Detect which cell encompasses the target text, then output its [X, Y] center coordinate. 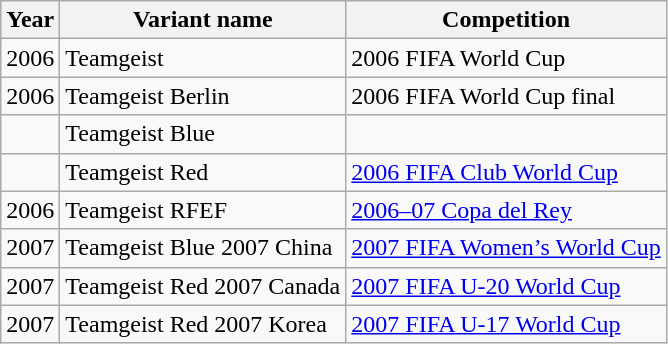
2006–07 Copa del Rey [506, 210]
Teamgeist RFEF [203, 210]
Teamgeist Blue [203, 134]
2007 FIFA U-20 World Cup [506, 286]
Teamgeist Blue 2007 China [203, 248]
2007 FIFA U-17 World Cup [506, 324]
2006 FIFA World Cup [506, 58]
Teamgeist Red [203, 172]
2006 FIFA World Cup final [506, 96]
Teamgeist Red 2007 Korea [203, 324]
Variant name [203, 20]
Year [30, 20]
2006 FIFA Club World Cup [506, 172]
Competition [506, 20]
2007 FIFA Women’s World Cup [506, 248]
Teamgeist Berlin [203, 96]
Teamgeist Red 2007 Canada [203, 286]
Teamgeist [203, 58]
